Return [x, y] of the center of cell containing provided text 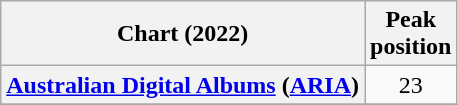
Australian Digital Albums (ARIA) [183, 85]
Chart (2022) [183, 34]
Peakposition [411, 34]
23 [411, 85]
